From the cell containing the given text, extract its center point as (X, Y) coordinate. 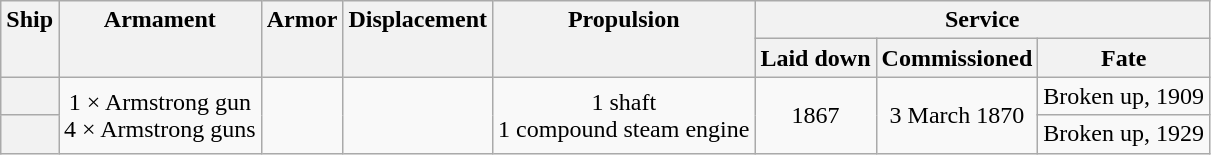
Armament (160, 39)
Propulsion (624, 39)
Displacement (418, 39)
3 March 1870 (957, 115)
Service (982, 20)
1 shaft1 compound steam engine (624, 115)
Armor (302, 39)
Laid down (816, 58)
1867 (816, 115)
Commissioned (957, 58)
Ship (30, 39)
1 × Armstrong gun4 × Armstrong guns (160, 115)
Broken up, 1909 (1124, 96)
Broken up, 1929 (1124, 134)
Fate (1124, 58)
